Provide the (X, Y) coordinate of the cell's center where the given text is located.  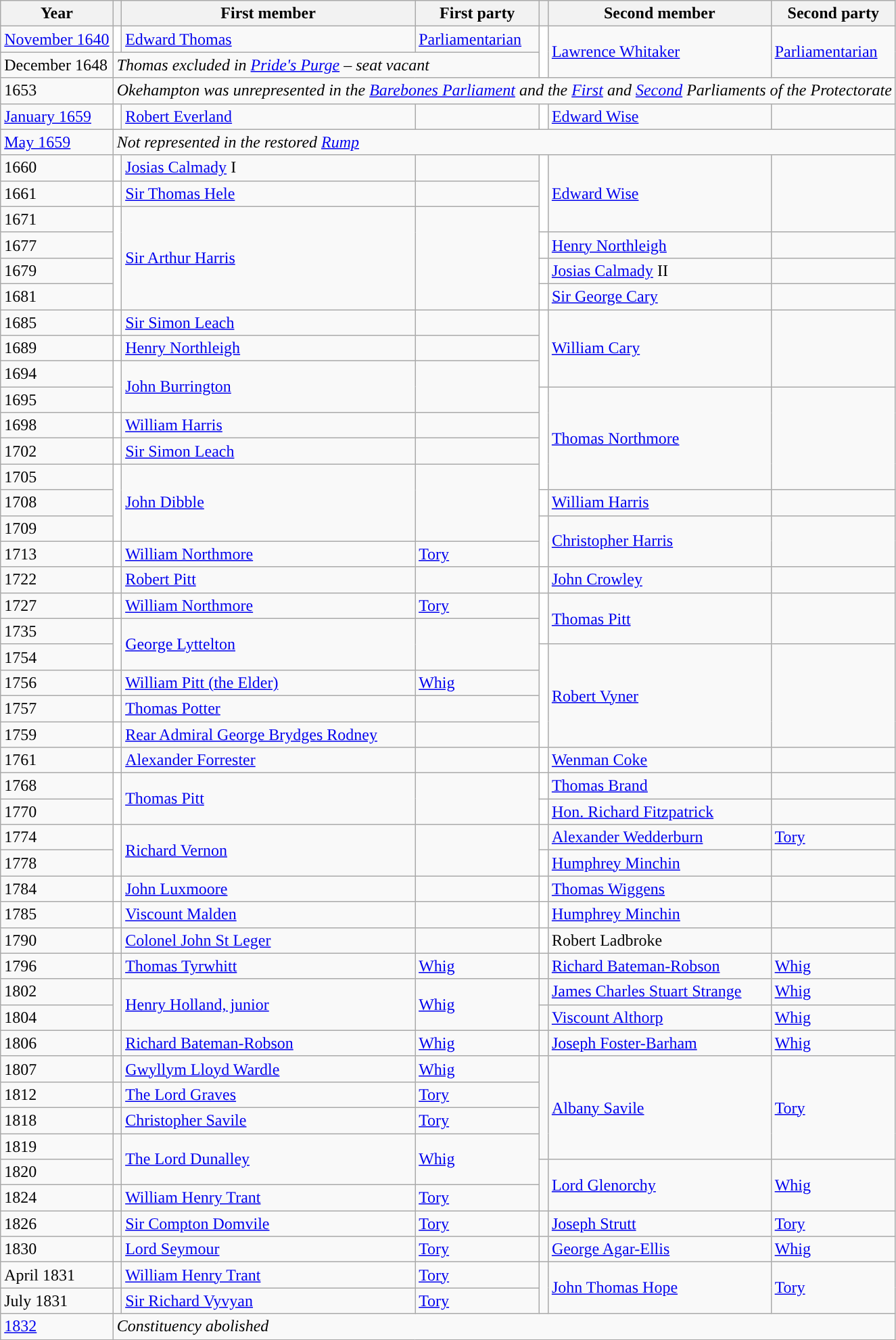
April 1831 (57, 1275)
John Crowley (659, 580)
1784 (57, 889)
1694 (57, 374)
November 1640 (57, 39)
Albany Savile (659, 1107)
1812 (57, 1094)
1713 (57, 554)
George Agar-Ellis (659, 1249)
1806 (57, 1043)
First member (268, 14)
1722 (57, 580)
Robert Ladbroke (659, 940)
1653 (57, 91)
1702 (57, 451)
Thomas Tyrwhitt (268, 966)
1761 (57, 760)
1727 (57, 605)
1804 (57, 1017)
James Charles Stuart Strange (659, 992)
Lawrence Whitaker (659, 52)
Josias Calmady I (268, 168)
Hon. Richard Fitzpatrick (659, 812)
1759 (57, 734)
The Lord Graves (268, 1094)
1754 (57, 657)
Viscount Malden (268, 915)
1660 (57, 168)
John Dibble (268, 503)
1824 (57, 1198)
Joseph Strutt (659, 1224)
1832 (57, 1326)
1698 (57, 425)
George Lyttelton (268, 644)
1820 (57, 1172)
Sir Arthur Harris (268, 258)
1796 (57, 966)
Lord Seymour (268, 1249)
Joseph Foster-Barham (659, 1043)
Okehampton was unrepresented in the Barebones Parliament and the First and Second Parliaments of the Protectorate (504, 91)
First party (477, 14)
Edward Thomas (268, 39)
William Pitt (the Elder) (268, 683)
William Cary (659, 348)
December 1648 (57, 65)
May 1659 (57, 142)
Robert Everland (268, 116)
Sir Compton Domvile (268, 1224)
1830 (57, 1249)
Josias Calmady II (659, 271)
Christopher Harris (659, 541)
Viscount Althorp (659, 1017)
Sir Thomas Hele (268, 193)
1695 (57, 400)
John Luxmoore (268, 889)
1661 (57, 193)
1826 (57, 1224)
Robert Vyner (659, 695)
1770 (57, 812)
Gwyllym Lloyd Wardle (268, 1069)
1677 (57, 245)
Lord Glenorchy (659, 1185)
1689 (57, 348)
The Lord Dunalley (268, 1159)
1756 (57, 683)
1679 (57, 271)
Colonel John St Leger (268, 940)
1802 (57, 992)
1709 (57, 528)
1757 (57, 708)
1819 (57, 1147)
Thomas Northmore (659, 438)
January 1659 (57, 116)
July 1831 (57, 1301)
Second member (659, 14)
John Burrington (268, 387)
Richard Vernon (268, 850)
John Thomas Hope (659, 1288)
Sir George Cary (659, 296)
Christopher Savile (268, 1120)
1735 (57, 631)
1681 (57, 296)
Rear Admiral George Brydges Rodney (268, 734)
1671 (57, 219)
Henry Holland, junior (268, 1004)
1705 (57, 477)
1790 (57, 940)
1778 (57, 863)
Thomas Wiggens (659, 889)
Constituency abolished (504, 1326)
1768 (57, 786)
1774 (57, 837)
Thomas excluded in Pride's Purge – seat vacant (326, 65)
1807 (57, 1069)
Year (57, 14)
1685 (57, 323)
Alexander Forrester (268, 760)
Thomas Potter (268, 708)
Alexander Wedderburn (659, 837)
1818 (57, 1120)
Thomas Brand (659, 786)
Second party (833, 14)
Sir Richard Vyvyan (268, 1301)
Robert Pitt (268, 580)
1708 (57, 503)
1785 (57, 915)
Not represented in the restored Rump (504, 142)
Wenman Coke (659, 760)
